Find where the given text appears and provide that cell's center as [X, Y] coordinate. 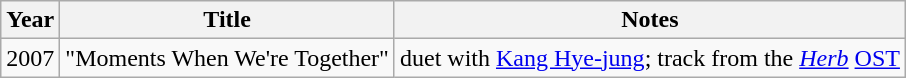
duet with Kang Hye-jung; track from the Herb OST [650, 58]
Notes [650, 20]
Year [30, 20]
"Moments When We're Together" [228, 58]
2007 [30, 58]
Title [228, 20]
